Provide the (X, Y) coordinate of the cell's center where the given text is located.  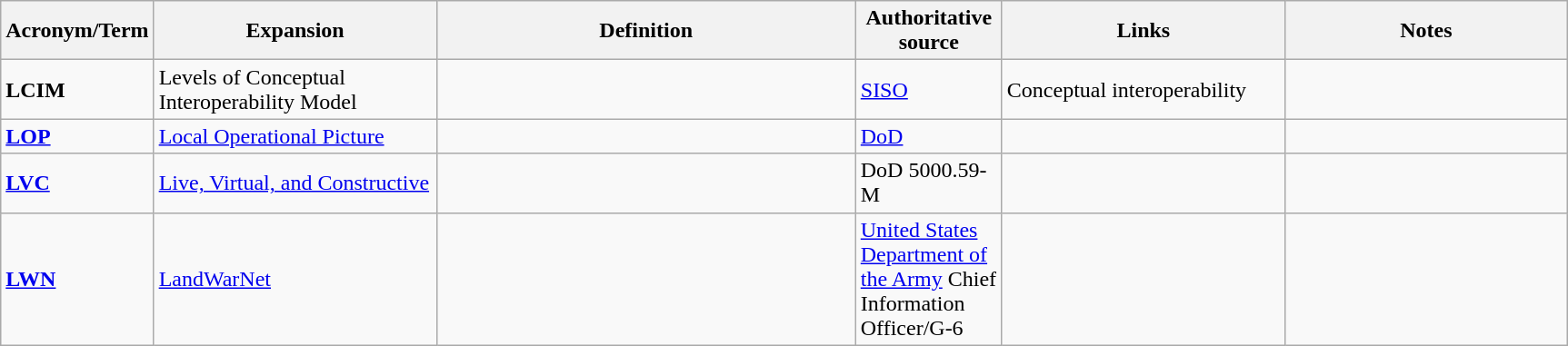
Levels of Conceptual Interoperability Model (295, 89)
Expansion (295, 31)
LWN (77, 279)
Conceptual interoperability (1144, 89)
Notes (1425, 31)
LVC (77, 183)
United States Department of the Army Chief Information Officer/G-6 (929, 279)
LCIM (77, 89)
Authoritative source (929, 31)
SISO (929, 89)
Definition (645, 31)
Acronym/Term (77, 31)
Local Operational Picture (295, 136)
DoD (929, 136)
LandWarNet (295, 279)
Links (1144, 31)
LOP (77, 136)
DoD 5000.59-M (929, 183)
Live, Virtual, and Constructive (295, 183)
